Detect which cell encompasses the target text, then output its [x, y] center coordinate. 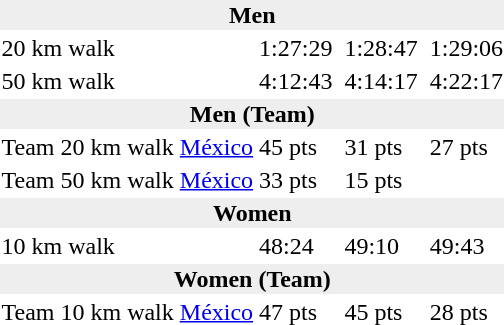
33 pts [296, 180]
27 pts [466, 147]
48:24 [296, 246]
4:22:17 [466, 81]
10 km walk [88, 246]
15 pts [381, 180]
45 pts [296, 147]
1:29:06 [466, 48]
50 km walk [88, 81]
Team 50 km walk [88, 180]
Team 20 km walk [88, 147]
20 km walk [88, 48]
1:27:29 [296, 48]
49:43 [466, 246]
4:12:43 [296, 81]
31 pts [381, 147]
1:28:47 [381, 48]
4:14:17 [381, 81]
49:10 [381, 246]
